Capture the cell that displays the provided text and extract its [x, y] central coordinate. 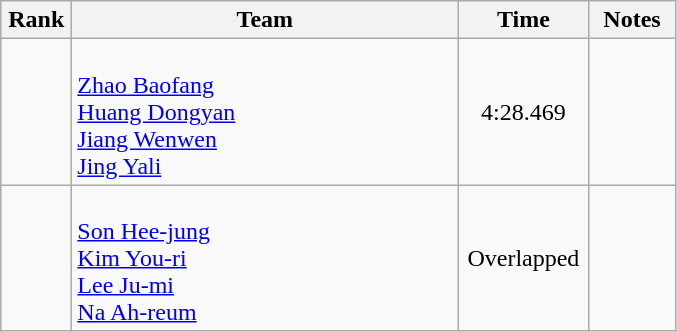
Rank [36, 20]
Notes [632, 20]
Son Hee-jungKim You-riLee Ju-miNa Ah-reum [265, 258]
Team [265, 20]
Overlapped [524, 258]
Time [524, 20]
4:28.469 [524, 112]
Zhao BaofangHuang DongyanJiang WenwenJing Yali [265, 112]
